Identify which cell holds the provided text, then report its (X, Y) central coordinate. 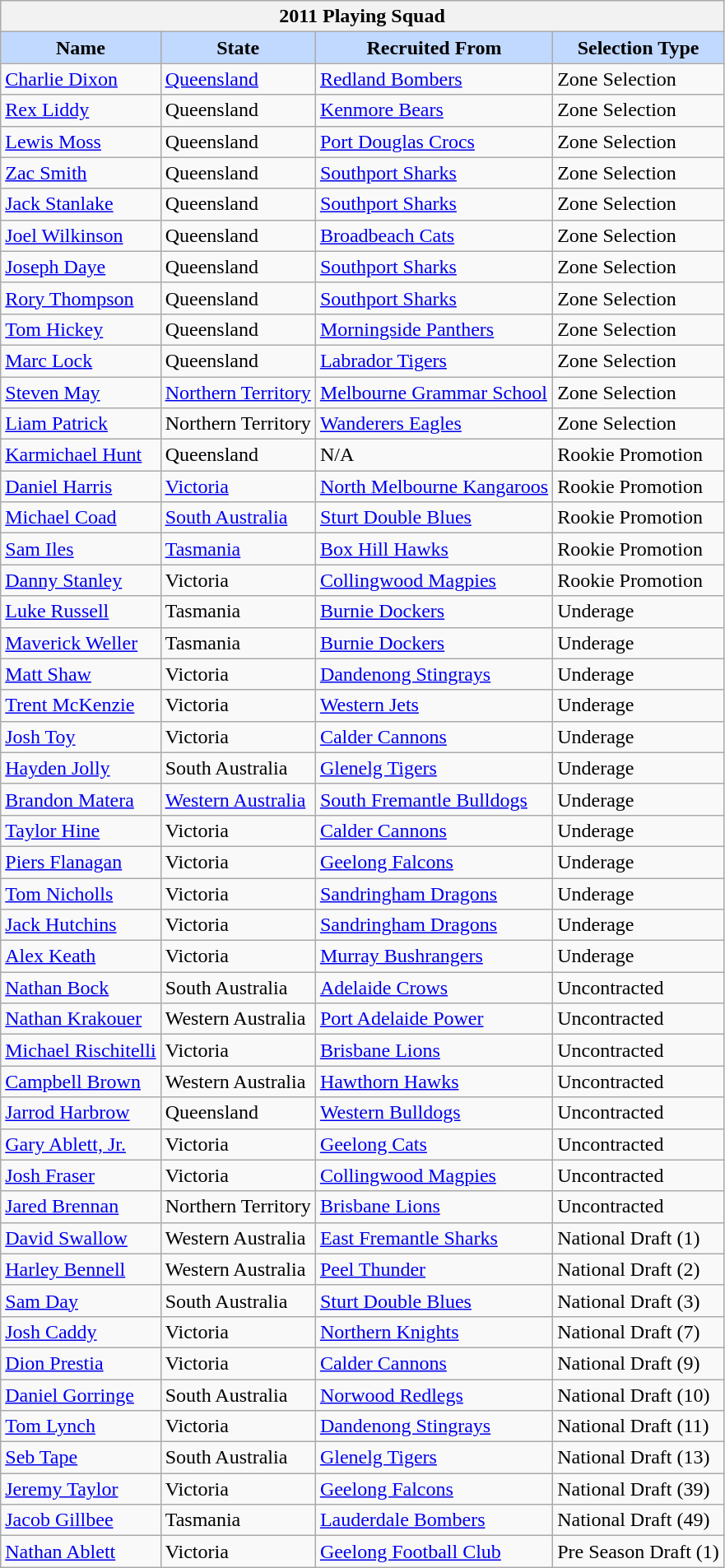
Murray Bushrangers (434, 956)
Joel Wilkinson (81, 235)
Melbourne Grammar School (434, 393)
Jarrod Harbrow (81, 1113)
Charlie Dixon (81, 79)
Western Bulldogs (434, 1113)
Geelong Cats (434, 1144)
Josh Caddy (81, 1332)
Morningside Panthers (434, 329)
Tom Nicholls (81, 893)
National Draft (10) (639, 1395)
Michael Rischitelli (81, 1050)
Luke Russell (81, 612)
Zac Smith (81, 173)
Gary Ablett, Jr. (81, 1144)
Karmichael Hunt (81, 455)
Matt Shaw (81, 674)
Taylor Hine (81, 831)
Danny Stanley (81, 580)
Alex Keath (81, 956)
Geelong Football Club (434, 1552)
David Swallow (81, 1238)
National Draft (49) (639, 1520)
Campbell Brown (81, 1082)
Sam Day (81, 1300)
2011 Playing Squad (362, 16)
National Draft (1) (639, 1238)
National Draft (11) (639, 1426)
Redland Bombers (434, 79)
Lauderdale Bombers (434, 1520)
Dion Prestia (81, 1363)
Nathan Krakouer (81, 1019)
National Draft (2) (639, 1269)
Box Hill Hawks (434, 549)
National Draft (7) (639, 1332)
Seb Tape (81, 1458)
National Draft (3) (639, 1300)
Norwood Redlegs (434, 1395)
Kenmore Bears (434, 110)
National Draft (9) (639, 1363)
Recruited From (434, 48)
Liam Patrick (81, 424)
Tom Lynch (81, 1426)
Selection Type (639, 48)
Nathan Ablett (81, 1552)
Name (81, 48)
Maverick Weller (81, 643)
Marc Lock (81, 361)
Adelaide Crows (434, 988)
Wanderers Eagles (434, 424)
Broadbeach Cats (434, 235)
Jack Hutchins (81, 925)
Michael Coad (81, 518)
Jacob Gillbee (81, 1520)
Rory Thompson (81, 298)
South Fremantle Bulldogs (434, 799)
Nathan Bock (81, 988)
Hayden Jolly (81, 768)
Josh Toy (81, 737)
Brandon Matera (81, 799)
Daniel Gorringe (81, 1395)
Labrador Tigers (434, 361)
North Melbourne Kangaroos (434, 486)
National Draft (13) (639, 1458)
Pre Season Draft (1) (639, 1552)
Steven May (81, 393)
Rex Liddy (81, 110)
Josh Fraser (81, 1175)
Northern Knights (434, 1332)
Peel Thunder (434, 1269)
Daniel Harris (81, 486)
Sam Iles (81, 549)
Port Adelaide Power (434, 1019)
Joseph Daye (81, 267)
National Draft (39) (639, 1489)
State (238, 48)
Western Jets (434, 705)
Jared Brennan (81, 1207)
Tom Hickey (81, 329)
Trent McKenzie (81, 705)
East Fremantle Sharks (434, 1238)
Jack Stanlake (81, 204)
Harley Bennell (81, 1269)
Lewis Moss (81, 142)
Hawthorn Hawks (434, 1082)
Piers Flanagan (81, 862)
Jeremy Taylor (81, 1489)
Port Douglas Crocs (434, 142)
N/A (434, 455)
